From the cell containing the given text, extract its center point as (x, y) coordinate. 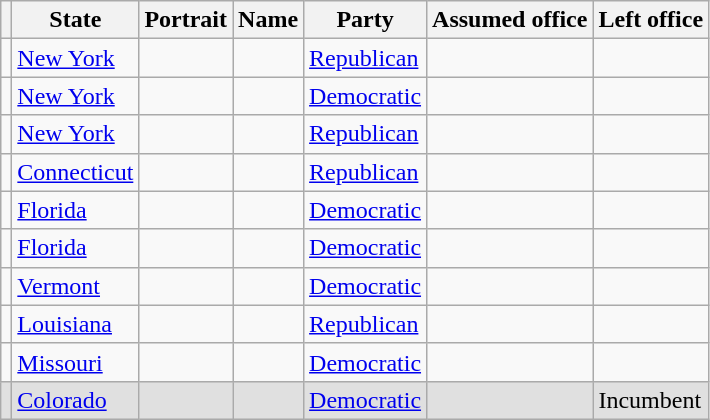
Name (268, 20)
Louisiana (76, 324)
Portrait (186, 20)
Incumbent (651, 400)
Colorado (76, 400)
Missouri (76, 362)
Assumed office (510, 20)
State (76, 20)
Connecticut (76, 172)
Vermont (76, 286)
Party (366, 20)
Left office (651, 20)
